Determine the (x, y) coordinate at the center of the cell enclosing the given text.  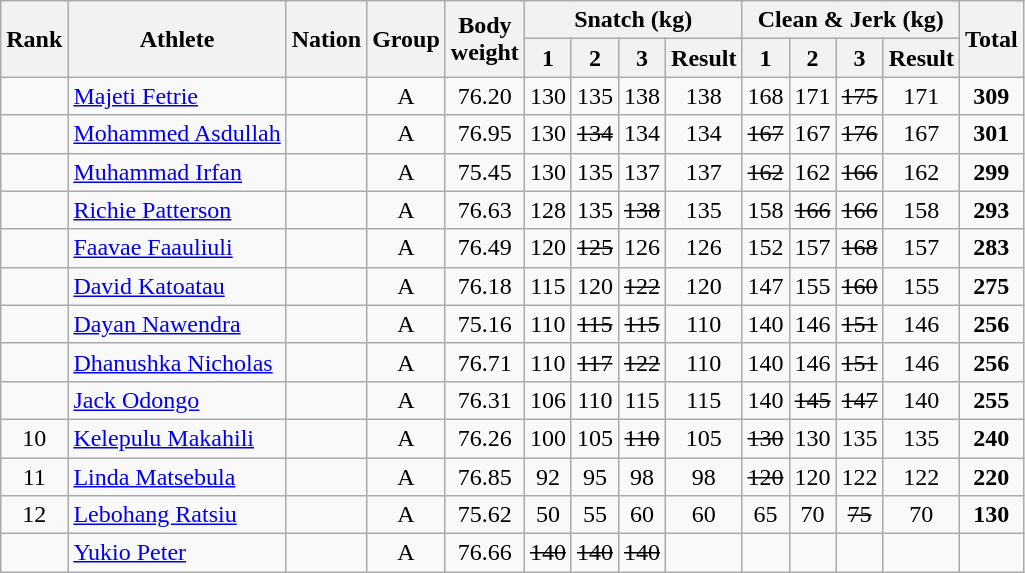
65 (766, 515)
11 (34, 477)
10 (34, 438)
75.45 (484, 172)
Richie Patterson (177, 210)
Faavae Faauliuli (177, 248)
Kelepulu Makahili (177, 438)
117 (594, 362)
76.18 (484, 286)
76.85 (484, 477)
76.95 (484, 134)
12 (34, 515)
Majeti Fetrie (177, 96)
76.49 (484, 248)
Rank (34, 39)
Linda Matsebula (177, 477)
255 (992, 400)
160 (860, 286)
145 (812, 400)
55 (594, 515)
76.63 (484, 210)
75.62 (484, 515)
76.66 (484, 553)
Mohammed Asdullah (177, 134)
75.16 (484, 324)
Dayan Nawendra (177, 324)
Group (406, 39)
Total (992, 39)
125 (594, 248)
293 (992, 210)
95 (594, 477)
Yukio Peter (177, 553)
220 (992, 477)
76.31 (484, 400)
92 (548, 477)
100 (548, 438)
128 (548, 210)
76.26 (484, 438)
176 (860, 134)
283 (992, 248)
175 (860, 96)
Nation (326, 39)
Clean & Jerk (kg) (851, 20)
Dhanushka Nicholas (177, 362)
299 (992, 172)
Athlete (177, 39)
301 (992, 134)
Snatch (kg) (633, 20)
Lebohang Ratsiu (177, 515)
David Katoatau (177, 286)
106 (548, 400)
309 (992, 96)
Bodyweight (484, 39)
240 (992, 438)
76.20 (484, 96)
152 (766, 248)
Muhammad Irfan (177, 172)
275 (992, 286)
Jack Odongo (177, 400)
75 (860, 515)
76.71 (484, 362)
50 (548, 515)
